Locate the cell with the specified text and output its [X, Y] center coordinate. 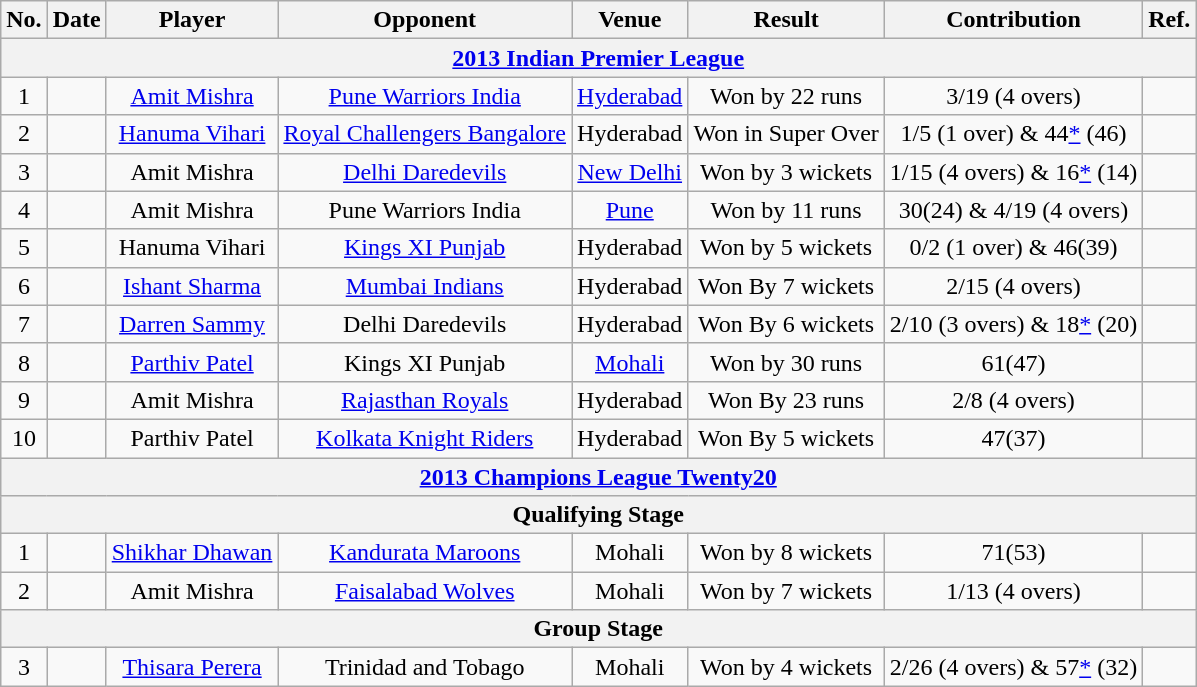
2/15 (4 overs) [1013, 286]
Won By 5 wickets [786, 438]
New Delhi [630, 172]
Won By 6 wickets [786, 324]
2013 Champions League Twenty20 [598, 477]
2013 Indian Premier League [598, 58]
1/13 (4 overs) [1013, 591]
Won by 4 wickets [786, 667]
2/8 (4 overs) [1013, 400]
Won By 7 wickets [786, 286]
Rajasthan Royals [425, 400]
Won by 22 runs [786, 96]
Mumbai Indians [425, 286]
3/19 (4 overs) [1013, 96]
Won by 3 wickets [786, 172]
47(37) [1013, 438]
Won By 23 runs [786, 400]
Kandurata Maroons [425, 553]
5 [24, 248]
Won by 5 wickets [786, 248]
1/5 (1 over) & 44* (46) [1013, 134]
Won in Super Over [786, 134]
Won by 30 runs [786, 362]
Result [786, 20]
Opponent [425, 20]
Pune [630, 210]
Venue [630, 20]
6 [24, 286]
Royal Challengers Bangalore [425, 134]
61(47) [1013, 362]
Group Stage [598, 629]
Won by 7 wickets [786, 591]
10 [24, 438]
8 [24, 362]
71(53) [1013, 553]
2/26 (4 overs) & 57* (32) [1013, 667]
Contribution [1013, 20]
7 [24, 324]
2/10 (3 overs) & 18* (20) [1013, 324]
Kolkata Knight Riders [425, 438]
9 [24, 400]
Shikhar Dhawan [192, 553]
Date [76, 20]
Ishant Sharma [192, 286]
Darren Sammy [192, 324]
Thisara Perera [192, 667]
Ref. [1170, 20]
Qualifying Stage [598, 515]
Trinidad and Tobago [425, 667]
Won by 11 runs [786, 210]
Won by 8 wickets [786, 553]
0/2 (1 over) & 46(39) [1013, 248]
1/15 (4 overs) & 16* (14) [1013, 172]
No. [24, 20]
30(24) & 4/19 (4 overs) [1013, 210]
4 [24, 210]
Faisalabad Wolves [425, 591]
Player [192, 20]
